Scan for the cell matching the given text and deliver its (X, Y) coordinate at center. 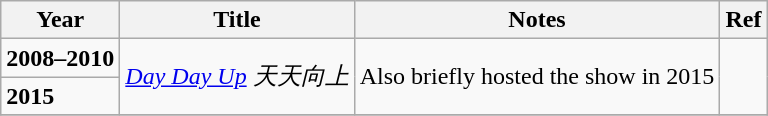
Title (237, 20)
Also briefly hosted the show in 2015 (537, 77)
2008–2010 (60, 58)
Day Day Up 天天向上 (237, 77)
Notes (537, 20)
Year (60, 20)
Ref (744, 20)
2015 (60, 96)
